Detect which cell encompasses the target text, then output its (x, y) center coordinate. 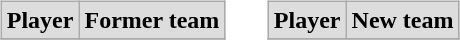
Former team (152, 20)
New team (402, 20)
